Find where the given text appears and provide that cell's center as [x, y] coordinate. 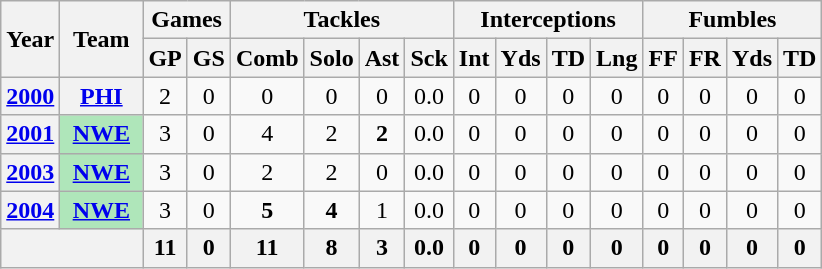
Lng [617, 58]
FF [663, 58]
Int [474, 58]
2001 [30, 134]
FR [704, 58]
Games [186, 20]
Year [30, 39]
2004 [30, 210]
GS [208, 58]
Comb [267, 58]
2003 [30, 172]
PHI [102, 96]
Interceptions [548, 20]
Ast [382, 58]
1 [382, 210]
GP [165, 58]
Tackles [342, 20]
Team [102, 39]
2000 [30, 96]
Solo [332, 58]
Sck [429, 58]
8 [332, 248]
5 [267, 210]
Fumbles [732, 20]
